Extract the [x, y] coordinate from the center of the cell holding the provided text.  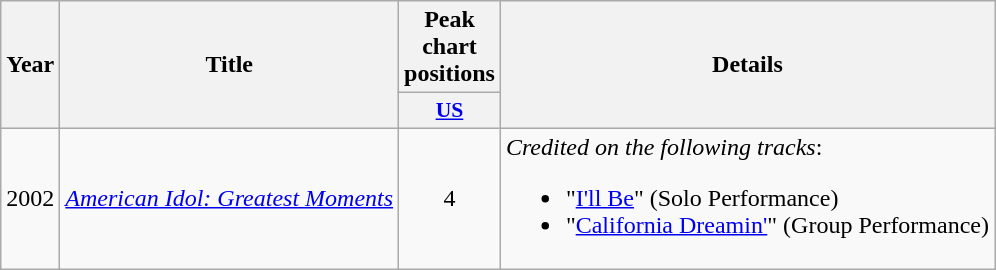
Title [230, 65]
Year [30, 65]
US [450, 111]
American Idol: Greatest Moments [230, 198]
Peak chart positions [450, 47]
2002 [30, 198]
Credited on the following tracks:"I'll Be" (Solo Performance)"California Dreamin'" (Group Performance) [747, 198]
Details [747, 65]
4 [450, 198]
